From the cell containing the given text, extract its center point as (x, y) coordinate. 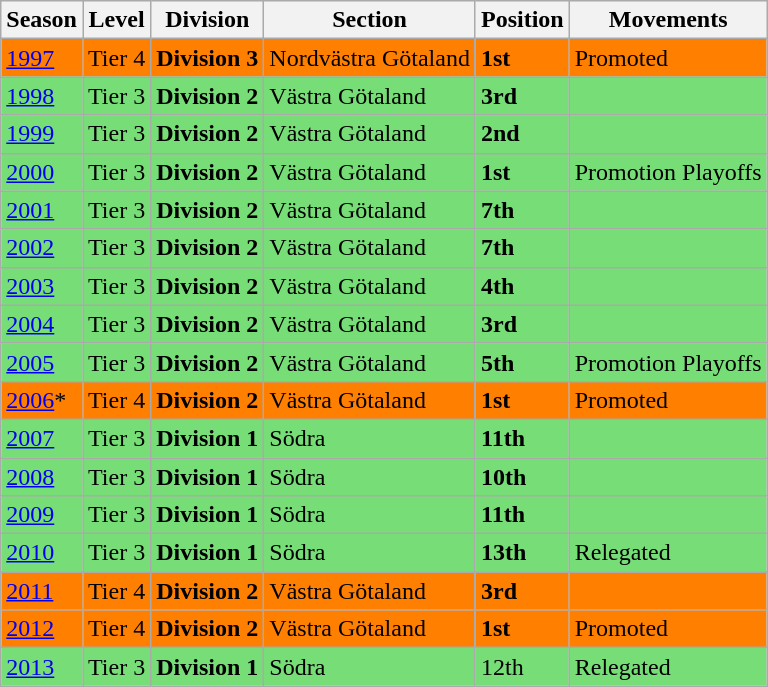
2009 (42, 515)
Movements (668, 20)
1998 (42, 96)
Nordvästra Götaland (370, 58)
Section (370, 20)
Season (42, 20)
Position (522, 20)
2001 (42, 210)
2008 (42, 477)
2010 (42, 553)
2nd (522, 134)
2000 (42, 172)
2006* (42, 400)
10th (522, 477)
2003 (42, 286)
5th (522, 362)
Level (116, 20)
2007 (42, 438)
1997 (42, 58)
4th (522, 286)
2012 (42, 629)
12th (522, 667)
2002 (42, 248)
13th (522, 553)
Division (208, 20)
2004 (42, 324)
1999 (42, 134)
2013 (42, 667)
2005 (42, 362)
Division 3 (208, 58)
2011 (42, 591)
